Provide the (x, y) coordinate of the cell's center where the given text is located.  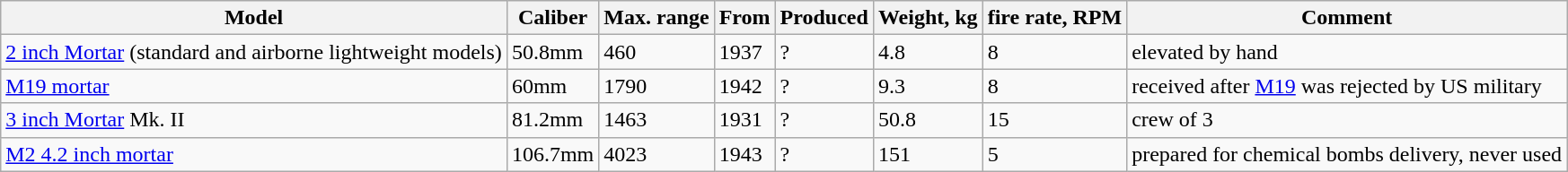
From (744, 18)
Weight, kg (928, 18)
received after M19 was rejected by US military (1347, 86)
Caliber (552, 18)
5 (1054, 154)
elevated by hand (1347, 52)
2 inch Mortar (standard and airborne lightweight models) (254, 52)
50.8 (928, 120)
4.8 (928, 52)
Produced (824, 18)
460 (656, 52)
1931 (744, 120)
9.3 (928, 86)
1943 (744, 154)
1463 (656, 120)
Max. range (656, 18)
3 inch Mortar Mk. II (254, 120)
50.8mm (552, 52)
crew of 3 (1347, 120)
81.2mm (552, 120)
60mm (552, 86)
1942 (744, 86)
106.7mm (552, 154)
Comment (1347, 18)
M2 4.2 inch mortar (254, 154)
151 (928, 154)
1937 (744, 52)
M19 mortar (254, 86)
prepared for chemical bombs delivery, never used (1347, 154)
fire rate, RPM (1054, 18)
Model (254, 18)
4023 (656, 154)
1790 (656, 86)
15 (1054, 120)
